Return the (x, y) coordinate for the center point of the cell that contains the specified text.  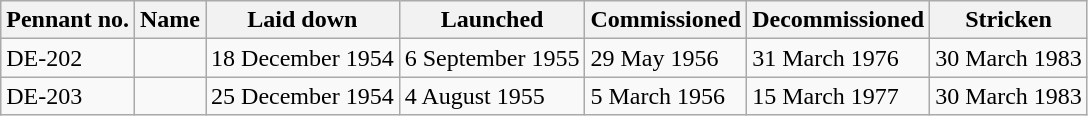
Decommissioned (838, 20)
Stricken (1009, 20)
DE-202 (68, 58)
Launched (492, 20)
DE-203 (68, 96)
Laid down (303, 20)
6 September 1955 (492, 58)
5 March 1956 (666, 96)
15 March 1977 (838, 96)
25 December 1954 (303, 96)
Commissioned (666, 20)
29 May 1956 (666, 58)
Pennant no. (68, 20)
4 August 1955 (492, 96)
31 March 1976 (838, 58)
18 December 1954 (303, 58)
Name (170, 20)
